Detect which cell encompasses the target text, then output its (x, y) center coordinate. 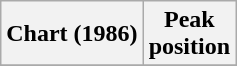
Peakposition (189, 34)
Chart (1986) (72, 34)
